For the text-containing cell, return its midpoint in [x, y] coordinate format. 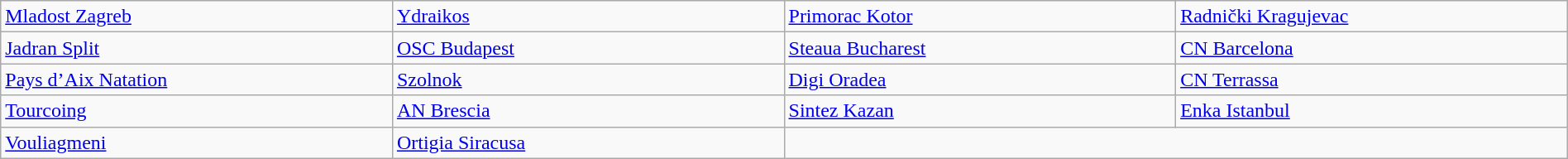
Primorac Kotor [980, 17]
Steaua Bucharest [980, 48]
Sintez Kazan [980, 111]
Radnički Kragujevac [1372, 17]
CN Terrassa [1372, 79]
Jadran Split [197, 48]
Mladost Zagreb [197, 17]
Szolnok [588, 79]
Enka Istanbul [1372, 111]
Pays d’Aix Natation [197, 79]
AN Brescia [588, 111]
Ydraikos [588, 17]
OSC Budapest [588, 48]
Digi Oradea [980, 79]
CN Barcelona [1372, 48]
Ortigia Siracusa [588, 142]
Tourcoing [197, 111]
Vouliagmeni [197, 142]
